From the cell containing the given text, extract its center point as (x, y) coordinate. 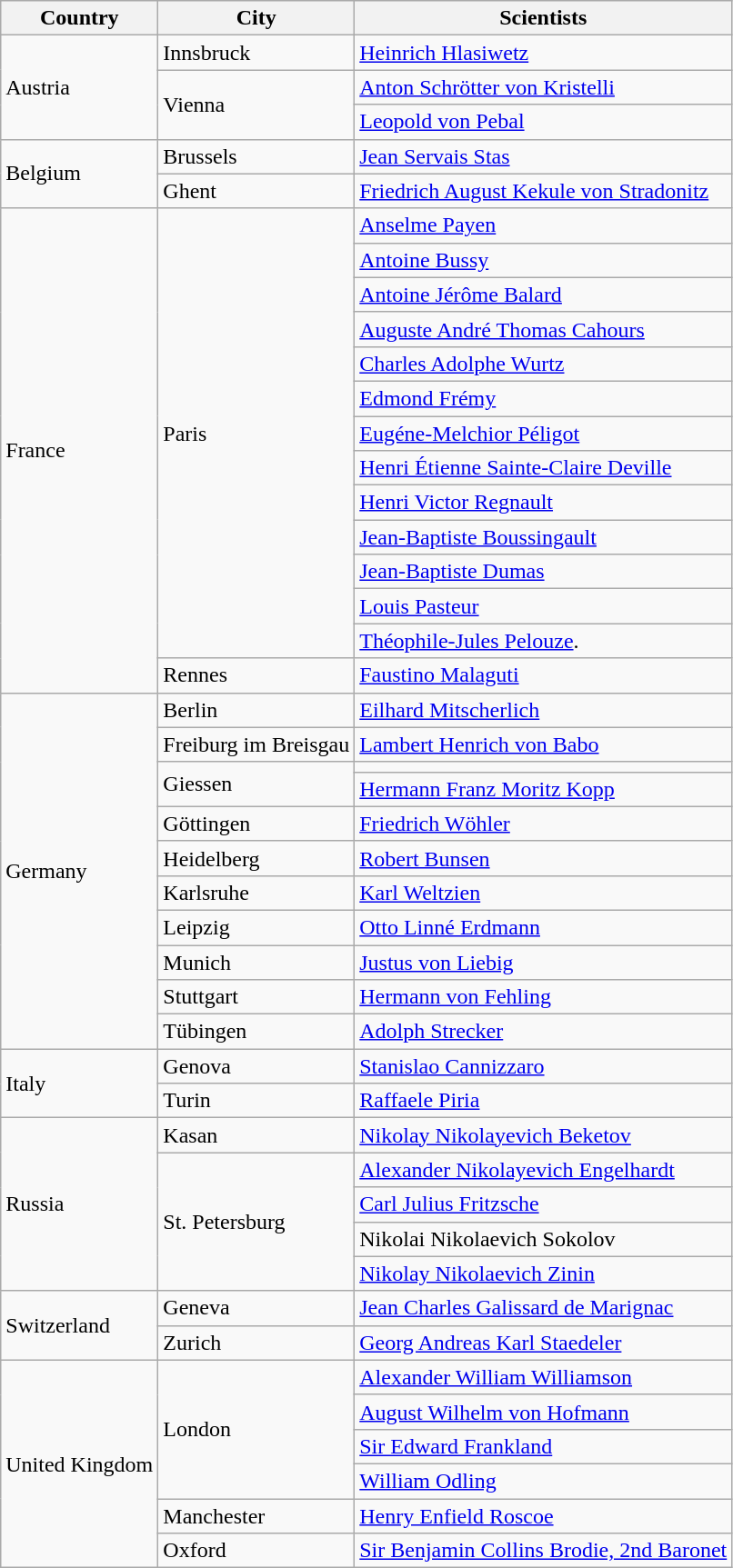
Jean Charles Galissard de Marignac (544, 1308)
Eugéne-Melchior Péligot (544, 434)
Russia (80, 1204)
Eilhard Mitscherlich (544, 710)
Henri Étienne Sainte-Claire Deville (544, 468)
Munich (256, 963)
Kasan (256, 1135)
Friedrich Wöhler (544, 824)
Auguste André Thomas Cahours (544, 329)
Henri Victor Regnault (544, 503)
Leopold von Pebal (544, 122)
August Wilhelm von Hofmann (544, 1412)
Giessen (256, 784)
Jean-Baptiste Boussingault (544, 537)
Freiburg im Breisgau (256, 744)
Nikolai Nikolaevich Sokolov (544, 1239)
Hermann von Fehling (544, 997)
Oxford (256, 1551)
Nikolay Nikolayevich Beketov (544, 1135)
Friedrich August Kekule von Stradonitz (544, 191)
France (80, 451)
Stanislao Cannizzaro (544, 1066)
Belgium (80, 174)
Alexander Nikolayevich Engelhardt (544, 1170)
Germany (80, 871)
Switzerland (80, 1325)
Henry Enfield Roscoe (544, 1515)
Geneva (256, 1308)
St. Petersburg (256, 1222)
Otto Linné Erdmann (544, 927)
Rennes (256, 675)
Paris (256, 433)
Justus von Liebig (544, 963)
Carl Julius Fritzsche (544, 1204)
Stuttgart (256, 997)
Italy (80, 1084)
Innsbruck (256, 53)
Lambert Henrich von Babo (544, 744)
Sir Benjamin Collins Brodie, 2nd Baronet (544, 1551)
Georg Andreas Karl Staedeler (544, 1343)
Zurich (256, 1343)
Hermann Franz Moritz Kopp (544, 789)
City (256, 18)
Antoine Bussy (544, 260)
London (256, 1429)
Nikolay Nikolaevich Zinin (544, 1273)
Louis Pasteur (544, 606)
Karl Weltzien (544, 893)
Edmond Frémy (544, 398)
Anton Schrötter von Kristelli (544, 87)
Göttingen (256, 824)
Tübingen (256, 1032)
Théophile-Jules Pelouze. (544, 641)
Scientists (544, 18)
Genova (256, 1066)
Vienna (256, 105)
Jean Servais Stas (544, 156)
Charles Adolphe Wurtz (544, 364)
Sir Edward Frankland (544, 1446)
Robert Bunsen (544, 858)
Faustino Malaguti (544, 675)
William Odling (544, 1481)
United Kingdom (80, 1463)
Turin (256, 1101)
Heinrich Hlasiwetz (544, 53)
Country (80, 18)
Raffaele Piria (544, 1101)
Heidelberg (256, 858)
Anselme Payen (544, 225)
Brussels (256, 156)
Austria (80, 87)
Berlin (256, 710)
Antoine Jérôme Balard (544, 295)
Manchester (256, 1515)
Karlsruhe (256, 893)
Jean-Baptiste Dumas (544, 572)
Alexander William Williamson (544, 1377)
Ghent (256, 191)
Leipzig (256, 927)
Adolph Strecker (544, 1032)
